Find where the given text appears and provide that cell's center as [X, Y] coordinate. 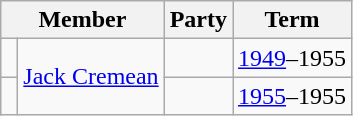
Party [198, 20]
Term [292, 20]
1955–1955 [292, 96]
Jack Cremean [91, 77]
Member [82, 20]
1949–1955 [292, 58]
